Determine the [x, y] coordinate at the center of the cell enclosing the given text.  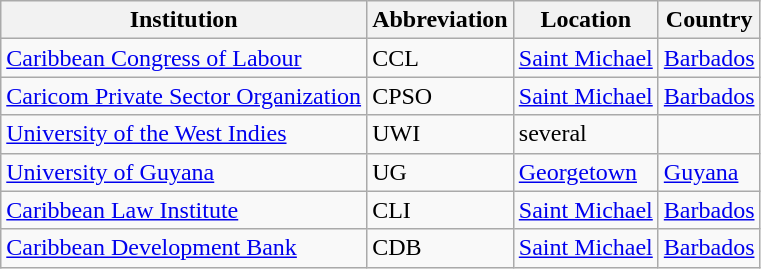
Location [586, 20]
CCL [440, 58]
CDB [440, 248]
Caricom Private Sector Organization [184, 96]
Abbreviation [440, 20]
UG [440, 172]
Institution [184, 20]
UWI [440, 134]
Caribbean Development Bank [184, 248]
CLI [440, 210]
Caribbean Congress of Labour [184, 58]
Georgetown [586, 172]
University of the West Indies [184, 134]
Country [709, 20]
several [586, 134]
CPSO [440, 96]
Caribbean Law Institute [184, 210]
University of Guyana [184, 172]
Guyana [709, 172]
